Locate the cell with the specified text and output its [x, y] center coordinate. 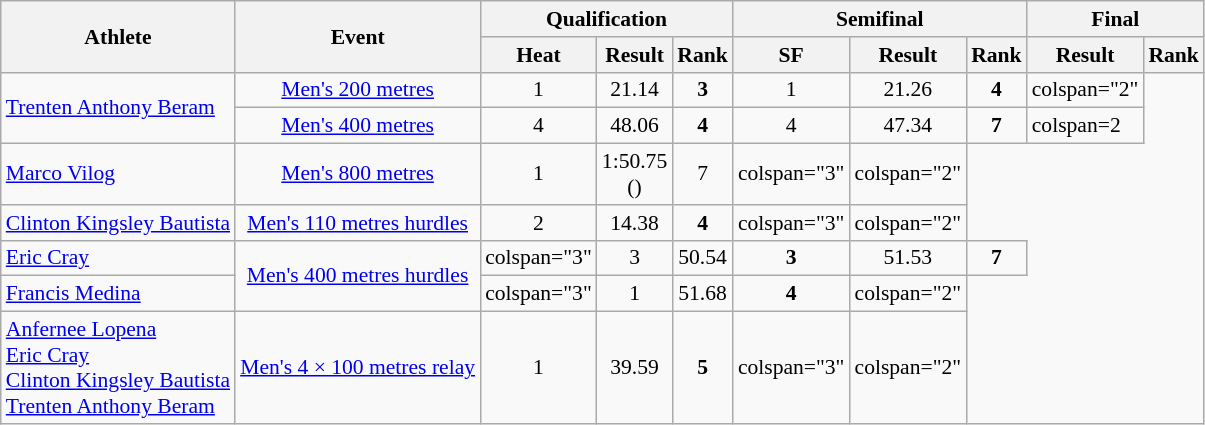
Event [358, 36]
51.68 [702, 294]
21.26 [908, 90]
Men's 4 × 100 metres relay [358, 368]
47.34 [908, 126]
Eric Cray [118, 258]
Anfernee LopenaEric CrayClinton Kingsley BautistaTrenten Anthony Beram [118, 368]
51.53 [908, 258]
Heat [538, 55]
Men's 800 metres [358, 174]
colspan=2 [1086, 126]
Marco Vilog [118, 174]
Trenten Anthony Beram [118, 108]
50.54 [702, 258]
Qualification [606, 19]
Francis Medina [118, 294]
Clinton Kingsley Bautista [118, 223]
Men's 200 metres [358, 90]
Men's 110 metres hurdles [358, 223]
21.14 [634, 90]
Semifinal [880, 19]
1:50.75() [634, 174]
14.38 [634, 223]
Athlete [118, 36]
Men's 400 metres [358, 126]
Men's 400 metres hurdles [358, 276]
39.59 [634, 368]
Final [1116, 19]
SF [792, 55]
48.06 [634, 126]
5 [702, 368]
2 [538, 223]
